Capture the cell that displays the provided text and extract its (x, y) central coordinate. 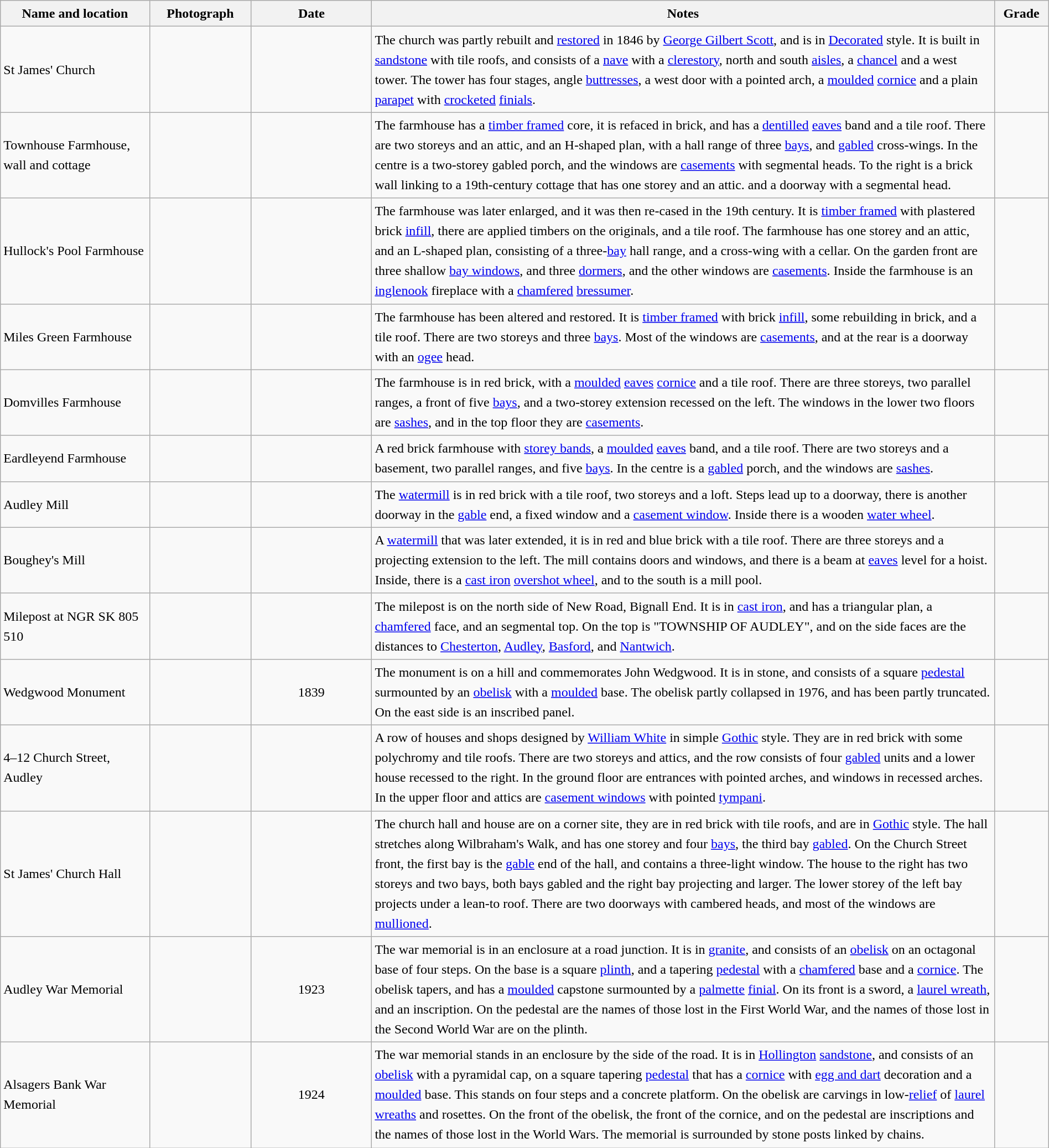
Domvilles Farmhouse (75, 403)
Notes (683, 13)
Date (311, 13)
Hullock's Pool Farmhouse (75, 251)
Milepost at NGR SK 805 510 (75, 626)
Miles Green Farmhouse (75, 336)
Photograph (200, 13)
Wedgwood Monument (75, 692)
St James' Church (75, 70)
Boughey's Mill (75, 560)
Alsagers Bank War Memorial (75, 1095)
Audley Mill (75, 505)
Name and location (75, 13)
1924 (311, 1095)
1839 (311, 692)
4–12 Church Street, Audley (75, 768)
Eardleyend Farmhouse (75, 458)
Grade (1021, 13)
Townhouse Farmhouse, wall and cottage (75, 155)
Audley War Memorial (75, 989)
1923 (311, 989)
St James' Church Hall (75, 874)
